Capture the cell that displays the provided text and extract its (x, y) central coordinate. 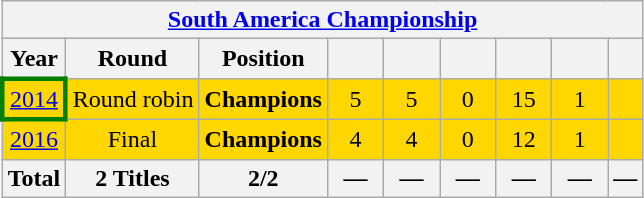
Year (34, 59)
2016 (34, 139)
Round (132, 59)
2 Titles (132, 178)
12 (524, 139)
Final (132, 139)
Round robin (132, 98)
South America Championship (322, 20)
2014 (34, 98)
Total (34, 178)
Position (263, 59)
2/2 (263, 178)
15 (524, 98)
